Pinpoint the cell where the given text exists, returning its [X, Y] midpoint coordinate. 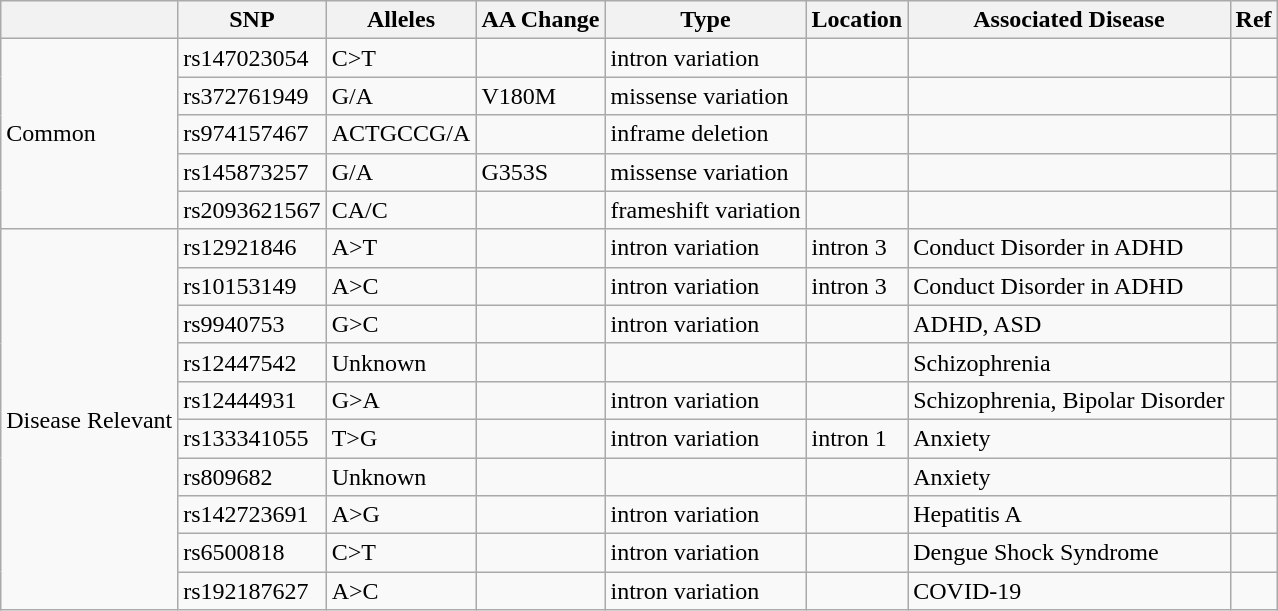
Schizophrenia [1069, 362]
V180M [540, 96]
ACTGCCG/A [401, 134]
CA/C [401, 210]
rs6500818 [252, 553]
A>T [401, 248]
Disease Relevant [90, 420]
frameshift variation [706, 210]
G>C [401, 324]
inframe deletion [706, 134]
rs10153149 [252, 286]
Dengue Shock Syndrome [1069, 553]
rs12444931 [252, 400]
rs142723691 [252, 515]
ADHD, ASD [1069, 324]
T>G [401, 438]
rs2093621567 [252, 210]
Location [857, 20]
G>A [401, 400]
AA Change [540, 20]
Ref [1254, 20]
rs133341055 [252, 438]
A>G [401, 515]
Hepatitis A [1069, 515]
rs974157467 [252, 134]
rs9940753 [252, 324]
Schizophrenia, Bipolar Disorder [1069, 400]
rs145873257 [252, 172]
rs147023054 [252, 58]
intron 1 [857, 438]
rs192187627 [252, 591]
Alleles [401, 20]
SNP [252, 20]
Common [90, 134]
Associated Disease [1069, 20]
rs372761949 [252, 96]
rs12921846 [252, 248]
rs809682 [252, 477]
Type [706, 20]
rs12447542 [252, 362]
COVID-19 [1069, 591]
G353S [540, 172]
